Return [x, y] of the center of cell containing provided text 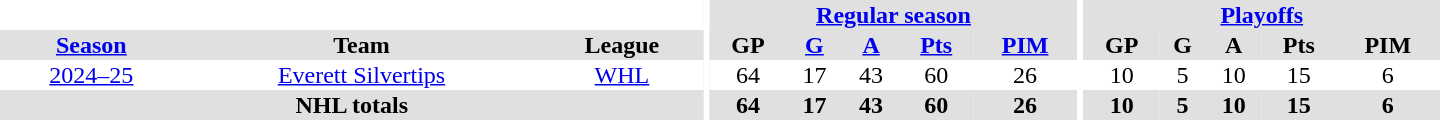
Regular season [894, 15]
Everett Silvertips [362, 75]
Team [362, 45]
Playoffs [1262, 15]
League [622, 45]
Season [92, 45]
WHL [622, 75]
2024–25 [92, 75]
NHL totals [352, 105]
